Identify which cell holds the provided text, then report its [X, Y] central coordinate. 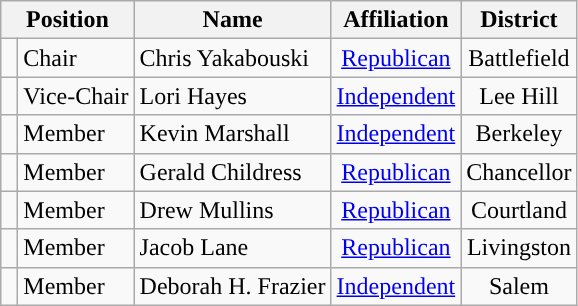
Courtland [519, 210]
Chair [76, 58]
Drew Mullins [232, 210]
Vice-Chair [76, 96]
Affiliation [396, 20]
Gerald Childress [232, 172]
Berkeley [519, 134]
Battlefield [519, 58]
Position [68, 20]
Chancellor [519, 172]
Kevin Marshall [232, 134]
Jacob Lane [232, 248]
Salem [519, 286]
District [519, 20]
Deborah H. Frazier [232, 286]
Lee Hill [519, 96]
Lori Hayes [232, 96]
Name [232, 20]
Chris Yakabouski [232, 58]
Livingston [519, 248]
